From the cell containing the given text, extract its center point as [X, Y] coordinate. 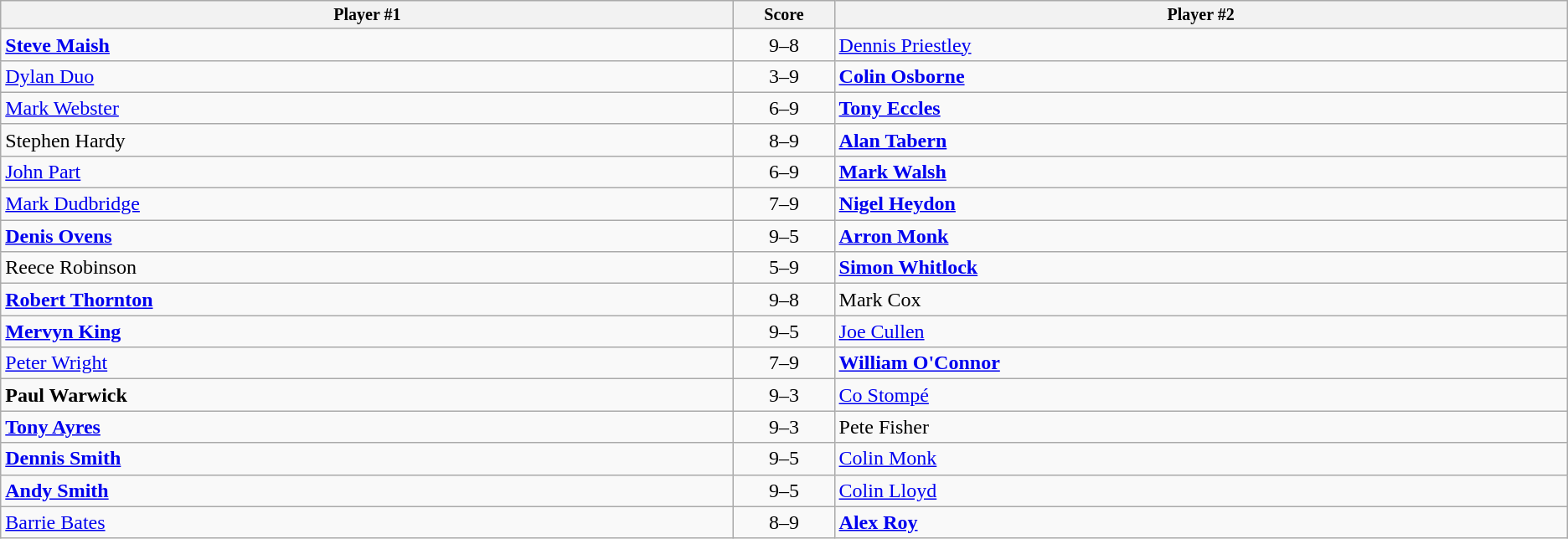
Robert Thornton [367, 300]
5–9 [784, 268]
Andy Smith [367, 490]
Barrie Bates [367, 522]
Mervyn King [367, 331]
Colin Lloyd [1201, 490]
Mark Webster [367, 108]
Dennis Smith [367, 459]
Simon Whitlock [1201, 268]
Nigel Heydon [1201, 204]
Co Stompé [1201, 395]
William O'Connor [1201, 363]
Reece Robinson [367, 268]
Player #2 [1201, 15]
Colin Monk [1201, 459]
Mark Cox [1201, 300]
Player #1 [367, 15]
Dennis Priestley [1201, 44]
Colin Osborne [1201, 76]
Stephen Hardy [367, 140]
Dylan Duo [367, 76]
Peter Wright [367, 363]
Arron Monk [1201, 236]
Mark Walsh [1201, 172]
Score [784, 15]
Paul Warwick [367, 395]
Tony Eccles [1201, 108]
3–9 [784, 76]
Steve Maish [367, 44]
Denis Ovens [367, 236]
Mark Dudbridge [367, 204]
Pete Fisher [1201, 427]
Tony Ayres [367, 427]
Alan Tabern [1201, 140]
Alex Roy [1201, 522]
John Part [367, 172]
Joe Cullen [1201, 331]
